From the cell containing the given text, extract its center point as (X, Y) coordinate. 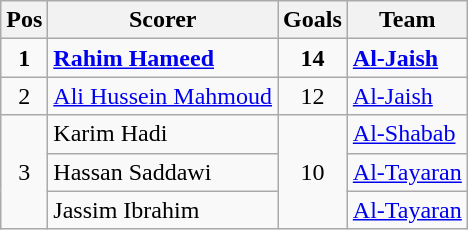
Ali Hussein Mahmoud (163, 96)
2 (24, 96)
14 (313, 58)
Scorer (163, 20)
Jassim Ibrahim (163, 210)
Karim Hadi (163, 134)
Pos (24, 20)
12 (313, 96)
1 (24, 58)
3 (24, 172)
10 (313, 172)
Al-Shabab (407, 134)
Goals (313, 20)
Hassan Saddawi (163, 172)
Rahim Hameed (163, 58)
Team (407, 20)
